Determine the [X, Y] coordinate at the center of the cell enclosing the given text.  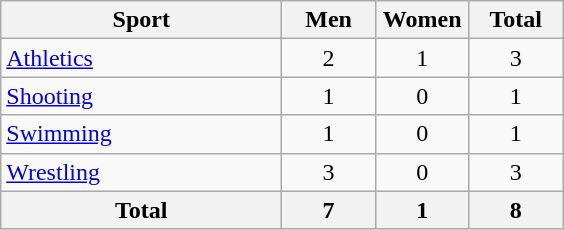
8 [516, 210]
Women [422, 20]
Swimming [142, 134]
Shooting [142, 96]
2 [329, 58]
Athletics [142, 58]
Wrestling [142, 172]
Men [329, 20]
Sport [142, 20]
7 [329, 210]
